Return [X, Y] of the center of cell containing provided text 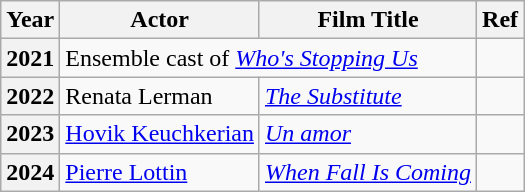
Ref [500, 20]
Actor [160, 20]
Pierre Lottin [160, 172]
Ensemble cast of Who's Stopping Us [268, 58]
Film Title [368, 20]
When Fall Is Coming [368, 172]
2023 [30, 134]
Year [30, 20]
The Substitute [368, 96]
Renata Lerman [160, 96]
2024 [30, 172]
2022 [30, 96]
Hovik Keuchkerian [160, 134]
Un amor [368, 134]
2021 [30, 58]
